Capture the cell that displays the provided text and extract its (x, y) central coordinate. 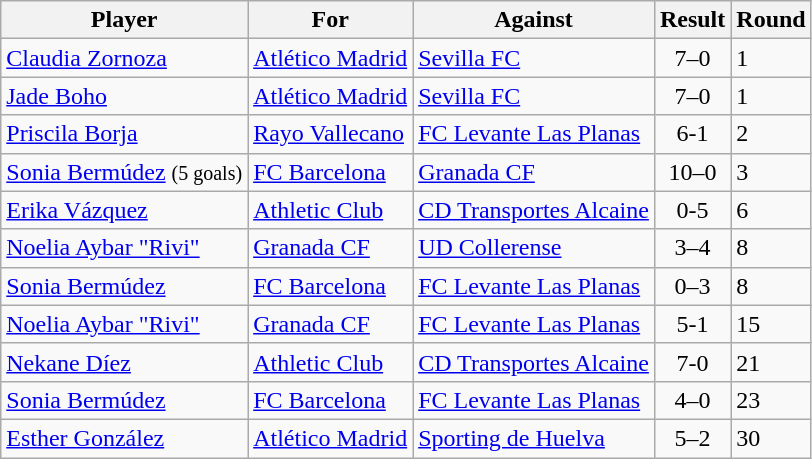
Claudia Zornoza (124, 58)
Round (771, 20)
4–0 (692, 400)
0-5 (692, 210)
10–0 (692, 172)
3–4 (692, 248)
0–3 (692, 286)
7-0 (692, 362)
Jade Boho (124, 96)
21 (771, 362)
3 (771, 172)
15 (771, 324)
5-1 (692, 324)
Sonia Bermúdez (5 goals) (124, 172)
Rayo Vallecano (330, 134)
6-1 (692, 134)
23 (771, 400)
For (330, 20)
6 (771, 210)
2 (771, 134)
Erika Vázquez (124, 210)
UD Collerense (534, 248)
5–2 (692, 438)
Sporting de Huelva (534, 438)
Priscila Borja (124, 134)
Against (534, 20)
Esther González (124, 438)
30 (771, 438)
Nekane Díez (124, 362)
Result (692, 20)
Player (124, 20)
